Capture the cell that displays the provided text and extract its [x, y] central coordinate. 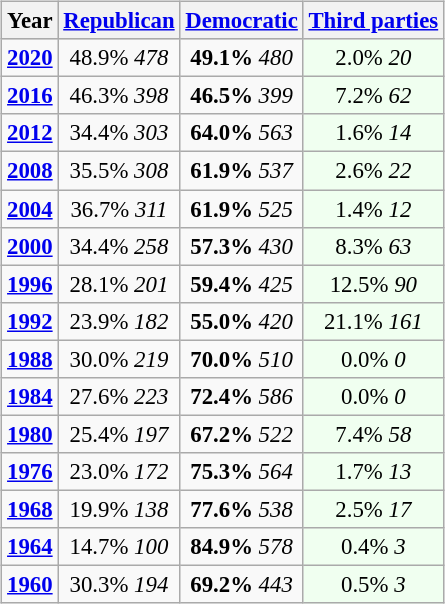
55.0% 420 [242, 321]
46.5% 399 [242, 96]
75.3% 564 [242, 472]
14.7% 100 [119, 547]
1.7% 13 [373, 472]
2016 [30, 96]
69.2% 443 [242, 584]
7.4% 58 [373, 434]
2012 [30, 133]
46.3% 398 [119, 96]
1964 [30, 547]
49.1% 480 [242, 58]
1.4% 12 [373, 209]
67.2% 522 [242, 434]
8.3% 63 [373, 246]
19.9% 138 [119, 509]
77.6% 538 [242, 509]
0.5% 3 [373, 584]
2008 [30, 171]
61.9% 525 [242, 209]
59.4% 425 [242, 284]
12.5% 90 [373, 284]
Republican [119, 21]
70.0% 510 [242, 359]
2.0% 20 [373, 58]
61.9% 537 [242, 171]
28.1% 201 [119, 284]
64.0% 563 [242, 133]
21.1% 161 [373, 321]
2000 [30, 246]
0.4% 3 [373, 547]
72.4% 586 [242, 396]
Third parties [373, 21]
1960 [30, 584]
2004 [30, 209]
1980 [30, 434]
25.4% 197 [119, 434]
1984 [30, 396]
57.3% 430 [242, 246]
7.2% 62 [373, 96]
23.0% 172 [119, 472]
36.7% 311 [119, 209]
48.9% 478 [119, 58]
1.6% 14 [373, 133]
84.9% 578 [242, 547]
34.4% 303 [119, 133]
27.6% 223 [119, 396]
2020 [30, 58]
Year [30, 21]
34.4% 258 [119, 246]
2.5% 17 [373, 509]
30.3% 194 [119, 584]
1988 [30, 359]
1976 [30, 472]
2.6% 22 [373, 171]
1968 [30, 509]
Democratic [242, 21]
1992 [30, 321]
1996 [30, 284]
23.9% 182 [119, 321]
30.0% 219 [119, 359]
35.5% 308 [119, 171]
